Provide the [X, Y] coordinate of the cell's center where the given text is located.  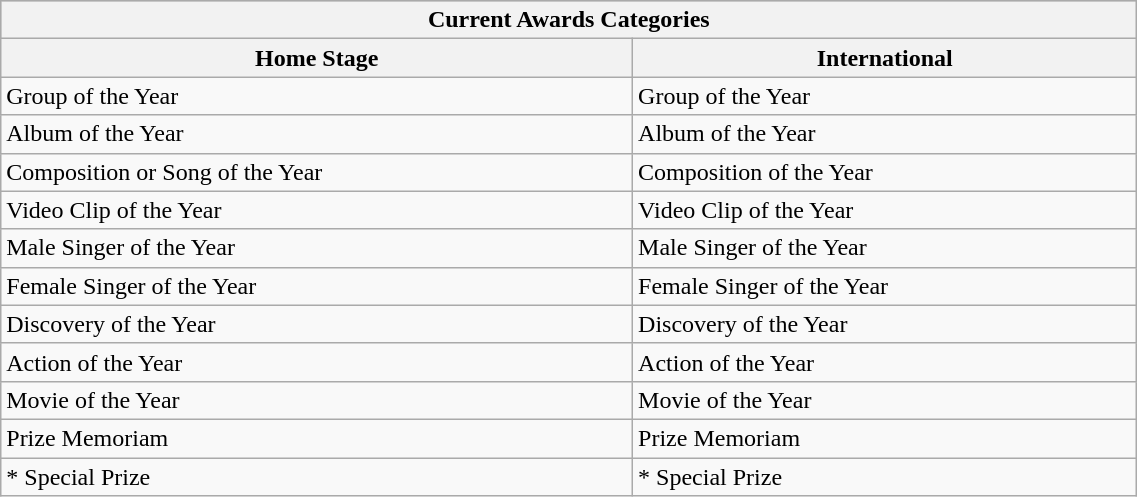
Current Awards Categories [569, 20]
Composition or Song of the Year [317, 172]
Composition of the Year [885, 172]
Home Stage [317, 58]
International [885, 58]
